Determine the (X, Y) coordinate at the center of the cell enclosing the given text.  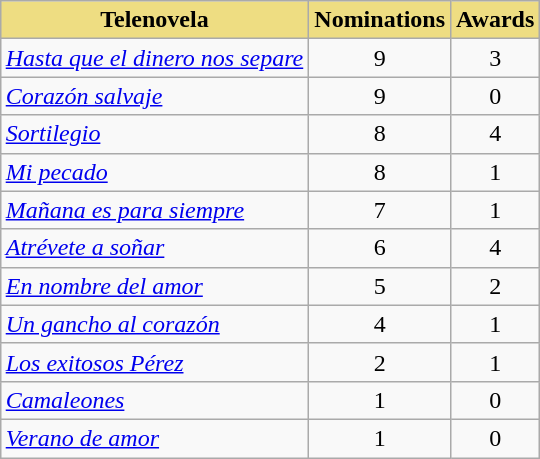
Telenovela (154, 20)
En nombre del amor (154, 286)
3 (496, 58)
7 (380, 210)
Hasta que el dinero nos separe (154, 58)
Mi pecado (154, 172)
Los exitosos Pérez (154, 362)
Awards (496, 20)
Sortilegio (154, 134)
Nominations (380, 20)
Mañana es para siempre (154, 210)
Atrévete a soñar (154, 248)
Corazón salvaje (154, 96)
5 (380, 286)
Camaleones (154, 400)
Un gancho al corazón (154, 324)
6 (380, 248)
Verano de amor (154, 438)
